Scan for the cell matching the given text and deliver its [X, Y] coordinate at center. 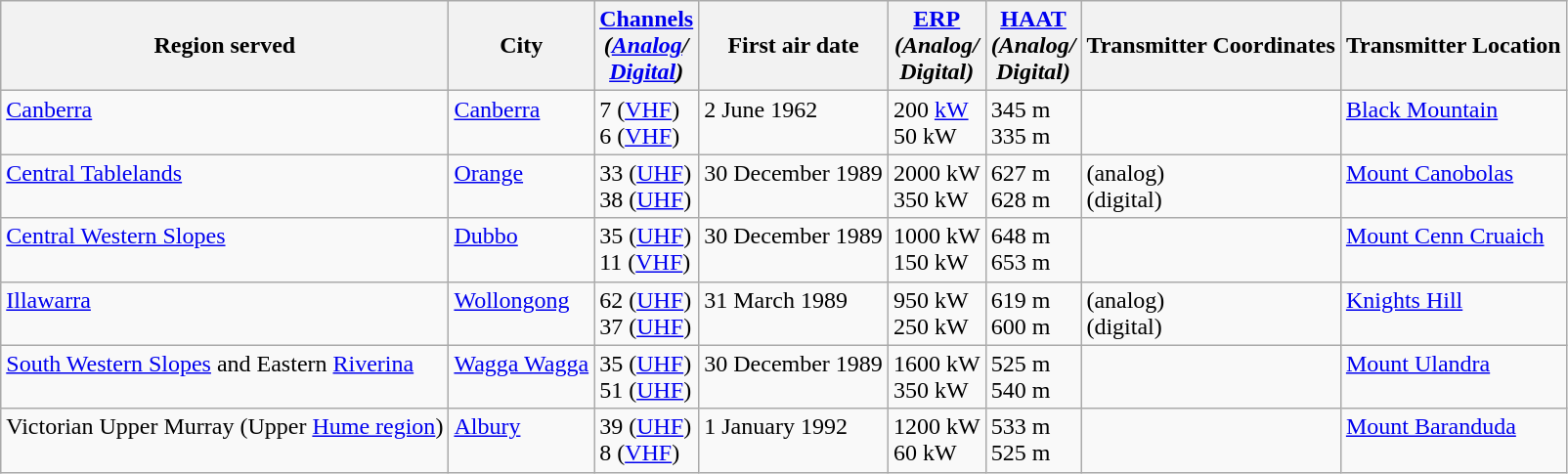
35 (UHF)51 (UHF) [647, 377]
City [522, 46]
Mount Ulandra [1453, 377]
525 m540 m [1033, 377]
Wagga Wagga [522, 377]
627 m628 m [1033, 186]
Central Tablelands [225, 186]
7 (VHF)6 (VHF) [647, 123]
648 m653 m [1033, 250]
1600 kW350 kW [936, 377]
62 (UHF)37 (UHF) [647, 313]
Mount Canobolas [1453, 186]
35 (UHF)11 (VHF) [647, 250]
Central Western Slopes [225, 250]
950 kW250 kW [936, 313]
Mount Baranduda [1453, 440]
South Western Slopes and Eastern Riverina [225, 377]
619 m600 m [1033, 313]
Orange [522, 186]
345 m335 m [1033, 123]
31 March 1989 [794, 313]
Region served [225, 46]
Mount Cenn Cruaich [1453, 250]
Wollongong [522, 313]
200 kW50 kW [936, 123]
Channels(Analog/Digital) [647, 46]
2000 kW350 kW [936, 186]
1200 kW60 kW [936, 440]
1 January 1992 [794, 440]
Illawarra [225, 313]
ERP(Analog/Digital) [936, 46]
Albury [522, 440]
Victorian Upper Murray (Upper Hume region) [225, 440]
Black Mountain [1453, 123]
2 June 1962 [794, 123]
Knights Hill [1453, 313]
Transmitter Location [1453, 46]
33 (UHF)38 (UHF) [647, 186]
Transmitter Coordinates [1210, 46]
Dubbo [522, 250]
First air date [794, 46]
1000 kW150 kW [936, 250]
533 m525 m [1033, 440]
39 (UHF)8 (VHF) [647, 440]
HAAT(Analog/Digital) [1033, 46]
